Find where the given text appears and provide that cell's center as (x, y) coordinate. 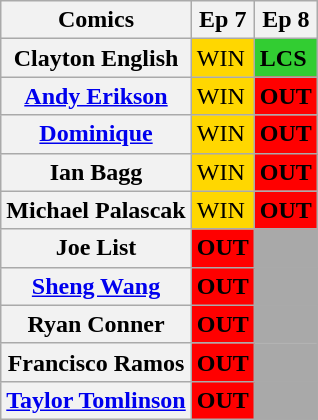
LCS (286, 58)
Taylor Tomlinson (96, 400)
Joe List (96, 248)
Dominique (96, 134)
Clayton English (96, 58)
Francisco Ramos (96, 362)
Ryan Conner (96, 324)
Michael Palascak (96, 210)
Comics (96, 20)
Ep 7 (222, 20)
Sheng Wang (96, 286)
Ian Bagg (96, 172)
Ep 8 (286, 20)
Andy Erikson (96, 96)
